Output the [x, y] coordinate of the center of the cell containing the given text.  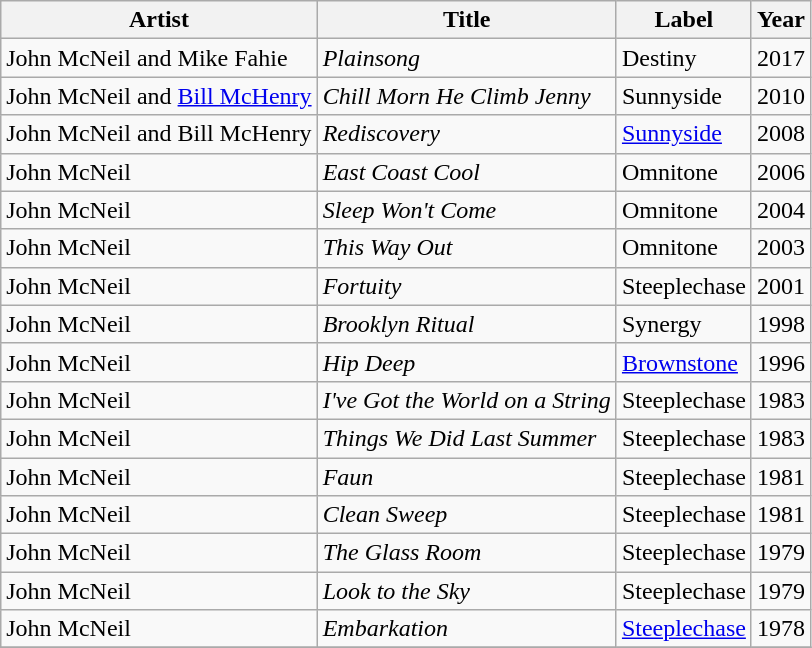
2003 [780, 248]
John McNeil and Mike Fahie [159, 58]
Chill Morn He Climb Jenny [466, 96]
Plainsong [466, 58]
Destiny [684, 58]
2010 [780, 96]
East Coast Cool [466, 172]
Sleep Won't Come [466, 210]
2001 [780, 286]
Brooklyn Ritual [466, 324]
2017 [780, 58]
Rediscovery [466, 134]
Title [466, 20]
I've Got the World on a String [466, 400]
Hip Deep [466, 362]
Clean Sweep [466, 515]
Embarkation [466, 629]
1996 [780, 362]
Look to the Sky [466, 591]
Artist [159, 20]
Faun [466, 477]
2006 [780, 172]
The Glass Room [466, 553]
Year [780, 20]
Things We Did Last Summer [466, 438]
Fortuity [466, 286]
1998 [780, 324]
Label [684, 20]
This Way Out [466, 248]
1978 [780, 629]
2008 [780, 134]
Synergy [684, 324]
2004 [780, 210]
Brownstone [684, 362]
